Scan for the cell matching the given text and deliver its (X, Y) coordinate at center. 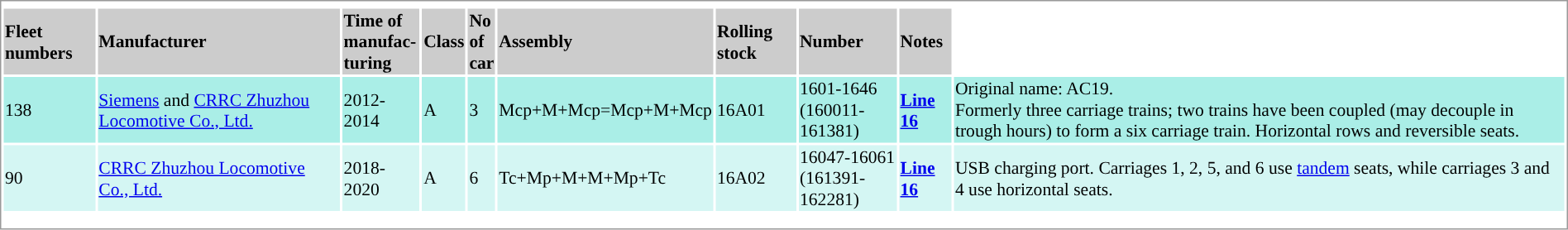
2012-2014 (381, 110)
2018-2020 (381, 179)
CRRC Zhuzhou Locomotive Co., Ltd. (218, 179)
Manufacturer (218, 41)
USB charging port. Carriages 1, 2, 5, and 6 use tandem seats, while carriages 3 and 4 use horizontal seats. (1259, 179)
Fleet numbers (49, 41)
90 (49, 179)
No of car (481, 41)
Number (849, 41)
16A01 (756, 110)
Notes (925, 41)
1601-1646(160011-161381) (849, 110)
Siemens and CRRC Zhuzhou Locomotive Co., Ltd. (218, 110)
138 (49, 110)
Assembly (605, 41)
16047-16061(161391-162281) (849, 179)
6 (481, 179)
Time of manufac-turing (381, 41)
3 (481, 110)
Tc+Mp+M+M+Mp+Tc (605, 179)
Class (444, 41)
16A02 (756, 179)
Rolling stock (756, 41)
Mcp+M+Mcp=Mcp+M+Mcp (605, 110)
